Capture the cell that displays the provided text and extract its (X, Y) central coordinate. 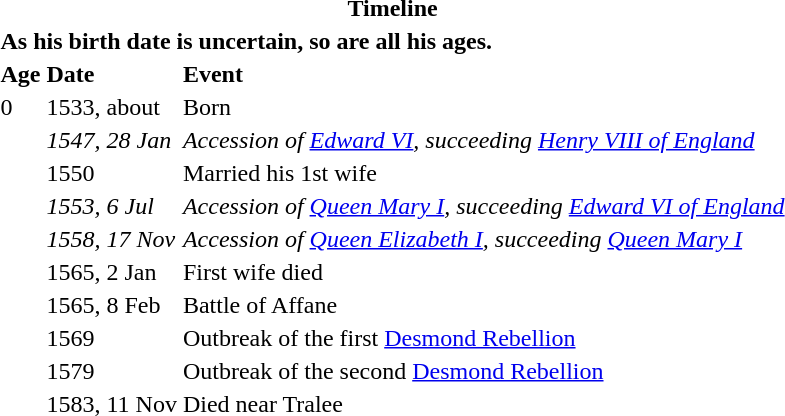
1569 (112, 338)
1550 (112, 173)
1579 (112, 371)
1565, 8 Feb (112, 305)
1547, 28 Jan (112, 140)
1533, about (112, 107)
1558, 17 Nov (112, 239)
Date (112, 74)
1553, 6 Jul (112, 206)
1565, 2 Jan (112, 272)
